Find where the given text appears and provide that cell's center as (x, y) coordinate. 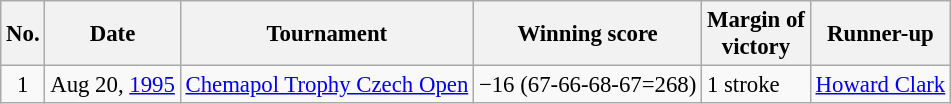
Margin ofvictory (756, 34)
−16 (67-66-68-67=268) (588, 85)
Chemapol Trophy Czech Open (326, 85)
1 (23, 85)
Howard Clark (880, 85)
Tournament (326, 34)
1 stroke (756, 85)
Aug 20, 1995 (112, 85)
No. (23, 34)
Winning score (588, 34)
Date (112, 34)
Runner-up (880, 34)
